Return [X, Y] of the center of cell containing provided text 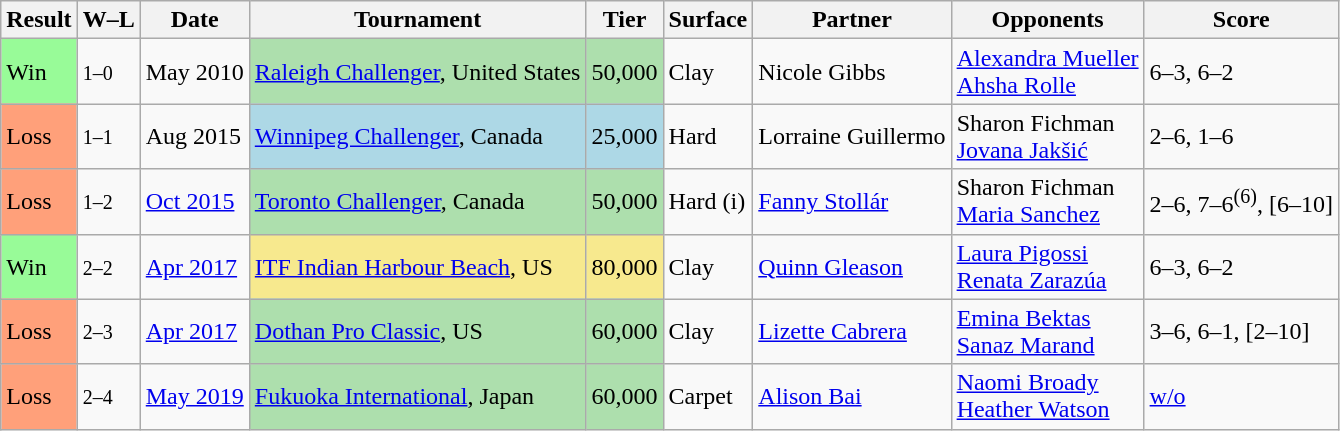
Nicole Gibbs [852, 72]
3–6, 6–1, [2–10] [1241, 332]
Quinn Gleason [852, 266]
1–1 [108, 136]
W–L [108, 20]
Winnipeg Challenger, Canada [418, 136]
Tier [624, 20]
ITF Indian Harbour Beach, US [418, 266]
Alexandra Mueller Ahsha Rolle [1048, 72]
2–3 [108, 332]
2–2 [108, 266]
Score [1241, 20]
1–2 [108, 202]
2–4 [108, 396]
25,000 [624, 136]
Naomi Broady Heather Watson [1048, 396]
Alison Bai [852, 396]
80,000 [624, 266]
Dothan Pro Classic, US [418, 332]
Result [39, 20]
Raleigh Challenger, United States [418, 72]
May 2019 [194, 396]
Surface [708, 20]
2–6, 7–6(6), [6–10] [1241, 202]
Sharon Fichman Maria Sanchez [1048, 202]
2–6, 1–6 [1241, 136]
Fukuoka International, Japan [418, 396]
Oct 2015 [194, 202]
Hard [708, 136]
Toronto Challenger, Canada [418, 202]
Hard (i) [708, 202]
Sharon Fichman Jovana Jakšić [1048, 136]
Lizette Cabrera [852, 332]
Tournament [418, 20]
Carpet [708, 396]
Opponents [1048, 20]
Laura Pigossi Renata Zarazúa [1048, 266]
Aug 2015 [194, 136]
w/o [1241, 396]
1–0 [108, 72]
Date [194, 20]
Fanny Stollár [852, 202]
Emina Bektas Sanaz Marand [1048, 332]
Partner [852, 20]
Lorraine Guillermo [852, 136]
May 2010 [194, 72]
